From the cell containing the given text, extract its center point as [x, y] coordinate. 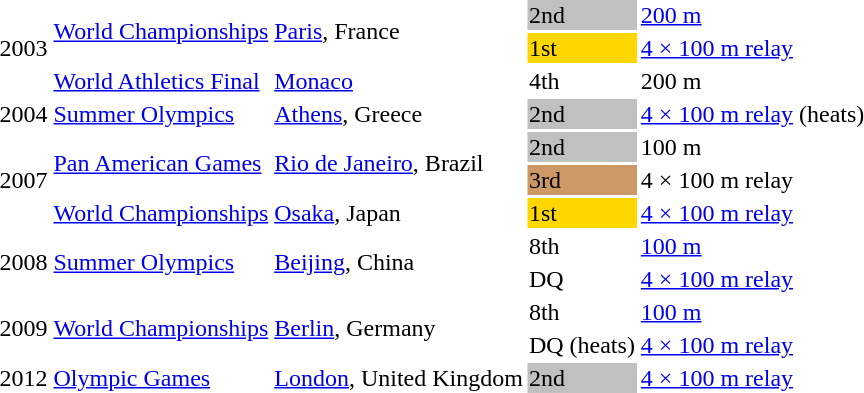
DQ [582, 279]
London, United Kingdom [399, 378]
Olympic Games [161, 378]
Athens, Greece [399, 114]
3rd [582, 180]
Paris, France [399, 32]
Osaka, Japan [399, 213]
Monaco [399, 81]
DQ (heats) [582, 345]
Berlin, Germany [399, 328]
Rio de Janeiro, Brazil [399, 164]
Beijing, China [399, 262]
World Athletics Final [161, 81]
4th [582, 81]
Pan American Games [161, 164]
